Determine the (x, y) coordinate at the center of the cell enclosing the given text.  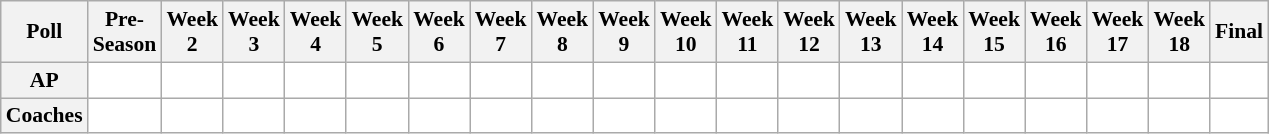
Week15 (994, 32)
Week2 (192, 32)
Week17 (1118, 32)
Pre-Season (125, 32)
Poll (44, 32)
Coaches (44, 116)
AP (44, 80)
Week6 (439, 32)
Week7 (501, 32)
Final (1239, 32)
Week10 (686, 32)
Week5 (377, 32)
Week16 (1056, 32)
Week14 (933, 32)
Week9 (624, 32)
Week18 (1179, 32)
Week12 (809, 32)
Week8 (562, 32)
Week3 (254, 32)
Week11 (748, 32)
Week13 (871, 32)
Week4 (316, 32)
